Provide the [X, Y] coordinate of the cell's center where the given text is located.  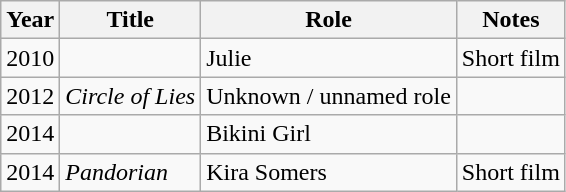
Julie [329, 58]
Bikini Girl [329, 134]
Notes [510, 20]
Kira Somers [329, 172]
Unknown / unnamed role [329, 96]
Year [30, 20]
Pandorian [130, 172]
2012 [30, 96]
Role [329, 20]
2010 [30, 58]
Title [130, 20]
Circle of Lies [130, 96]
